Identify which cell holds the provided text, then report its [X, Y] central coordinate. 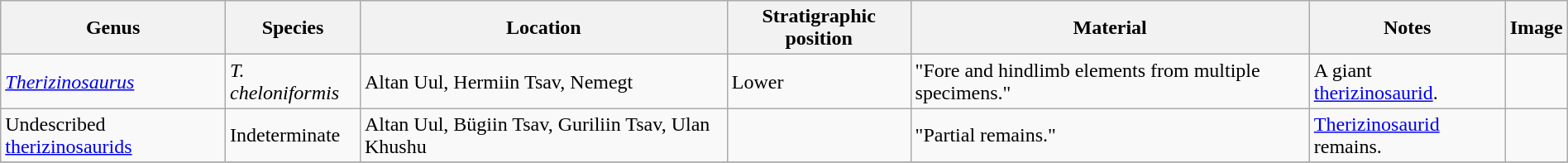
Undescribed therizinosaurids [113, 136]
T. cheloniformis [293, 81]
A giant therizinosaurid. [1408, 81]
Material [1110, 28]
Lower [819, 81]
Image [1537, 28]
"Fore and hindlimb elements from multiple specimens." [1110, 81]
"Partial remains." [1110, 136]
Altan Uul, Hermiin Tsav, Nemegt [543, 81]
Species [293, 28]
Genus [113, 28]
Indeterminate [293, 136]
Therizinosaurid remains. [1408, 136]
Location [543, 28]
Altan Uul, Bügiin Tsav, Guriliin Tsav, Ulan Khushu [543, 136]
Therizinosaurus [113, 81]
Stratigraphic position [819, 28]
Notes [1408, 28]
